Search for the cell housing the specified text and yield its (X, Y) center coordinate. 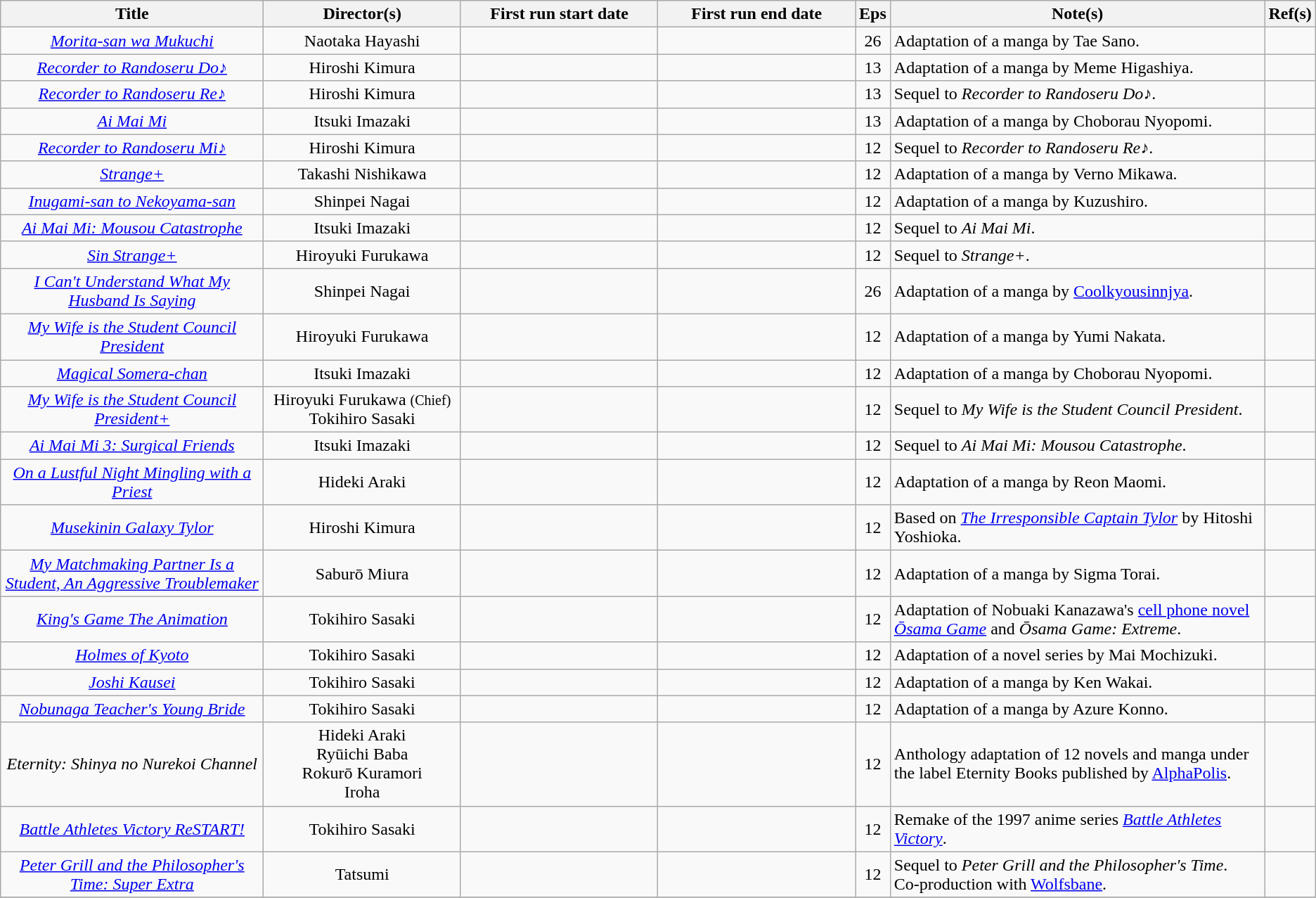
Ai Mai Mi (132, 121)
Adaptation of a manga by Sigma Torai. (1077, 574)
First run end date (756, 14)
Naotaka Hayashi (363, 41)
Hideki Araki (363, 482)
Sin Strange+ (132, 255)
Sequel to Strange+. (1077, 255)
Adaptation of a manga by Azure Konno. (1077, 709)
My Matchmaking Partner Is a Student, An Aggressive Troublemaker (132, 574)
Sequel to Recorder to Randoseru Do♪. (1077, 94)
Adaptation of a manga by Meme Higashiya. (1077, 68)
Ref(s) (1290, 14)
Based on The Irresponsible Captain Tylor by Hitoshi Yoshioka. (1077, 527)
Magical Somera-chan (132, 373)
Hideki ArakiRyūichi BabaRokurō KuramoriIroha (363, 764)
Anthology adaptation of 12 novels and manga under the label Eternity Books published by AlphaPolis. (1077, 764)
Eps (873, 14)
Takashi Nishikawa (363, 174)
King's Game The Animation (132, 619)
Recorder to Randoseru Re♪ (132, 94)
First run start date (560, 14)
Sequel to My Wife is the Student Council President. (1077, 409)
Joshi Kausei (132, 682)
Ai Mai Mi 3: Surgical Friends (132, 446)
Sequel to Peter Grill and the Philosopher's Time.Co-production with Wolfsbane. (1077, 875)
Nobunaga Teacher's Young Bride (132, 709)
Adaptation of a manga by Reon Maomi. (1077, 482)
Morita-san wa Mukuchi (132, 41)
Adaptation of a manga by Yumi Nakata. (1077, 336)
I Can't Understand What My Husband Is Saying (132, 291)
Recorder to Randoseru Mi♪ (132, 148)
Holmes of Kyoto (132, 655)
Tatsumi (363, 875)
Battle Athletes Victory ReSTART! (132, 828)
Director(s) (363, 14)
Adaptation of a manga by Kuzushiro. (1077, 201)
Adaptation of a manga by Ken Wakai. (1077, 682)
Adaptation of Nobuaki Kanazawa's cell phone novel Ōsama Game and Ōsama Game: Extreme. (1077, 619)
Note(s) (1077, 14)
Remake of the 1997 anime series Battle Athletes Victory. (1077, 828)
Adaptation of a manga by Tae Sano. (1077, 41)
Sequel to Ai Mai Mi: Mousou Catastrophe. (1077, 446)
Peter Grill and the Philosopher's Time: Super Extra (132, 875)
On a Lustful Night Mingling with a Priest (132, 482)
Eternity: Shinya no Nurekoi Channel (132, 764)
Strange+ (132, 174)
Musekinin Galaxy Tylor (132, 527)
My Wife is the Student Council President+ (132, 409)
My Wife is the Student Council President (132, 336)
Adaptation of a manga by Verno Mikawa. (1077, 174)
Inugami-san to Nekoyama-san (132, 201)
Sequel to Recorder to Randoseru Re♪. (1077, 148)
Title (132, 14)
Adaptation of a manga by Coolkyousinnjya. (1077, 291)
Saburō Miura (363, 574)
Sequel to Ai Mai Mi. (1077, 228)
Adaptation of a novel series by Mai Mochizuki. (1077, 655)
Ai Mai Mi: Mousou Catastrophe (132, 228)
Recorder to Randoseru Do♪ (132, 68)
Hiroyuki Furukawa (Chief) Tokihiro Sasaki (363, 409)
